Output the (x, y) coordinate of the center of the cell containing the given text.  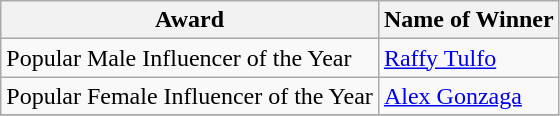
Award (190, 20)
Popular Female Influencer of the Year (190, 96)
Raffy Tulfo (468, 58)
Name of Winner (468, 20)
Popular Male Influencer of the Year (190, 58)
Alex Gonzaga (468, 96)
